For the text-containing cell, return its midpoint in (x, y) coordinate format. 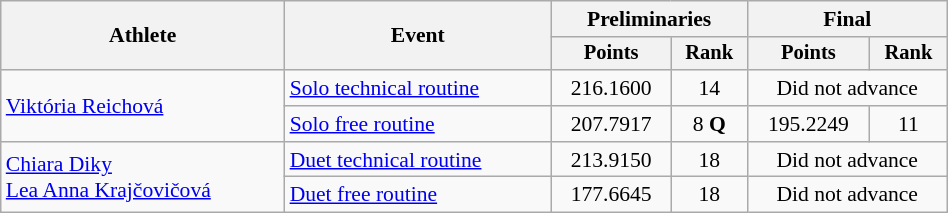
Solo technical routine (418, 88)
Duet free routine (418, 195)
8 Q (709, 124)
213.9150 (611, 160)
Preliminaries (649, 19)
195.2249 (808, 124)
Chiara DikyLea Anna Krajčovičová (143, 178)
216.1600 (611, 88)
Athlete (143, 36)
207.7917 (611, 124)
Viktória Reichová (143, 106)
Event (418, 36)
177.6645 (611, 195)
Solo free routine (418, 124)
14 (709, 88)
Duet technical routine (418, 160)
11 (909, 124)
Final (847, 19)
